Detect which cell encompasses the target text, then output its (x, y) center coordinate. 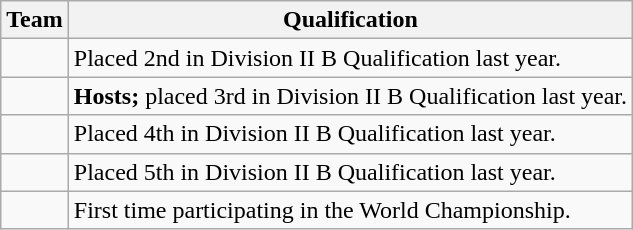
Placed 2nd in Division II B Qualification last year. (350, 58)
Placed 5th in Division II B Qualification last year. (350, 172)
Placed 4th in Division II B Qualification last year. (350, 134)
Hosts; placed 3rd in Division II B Qualification last year. (350, 96)
Team (35, 20)
First time participating in the World Championship. (350, 210)
Qualification (350, 20)
